Scan for the cell matching the given text and deliver its (X, Y) coordinate at center. 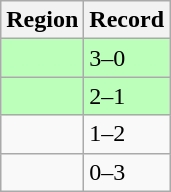
Region (42, 20)
1–2 (127, 134)
3–0 (127, 58)
0–3 (127, 172)
2–1 (127, 96)
Record (127, 20)
